Extract the [X, Y] coordinate from the center of the cell holding the provided text.  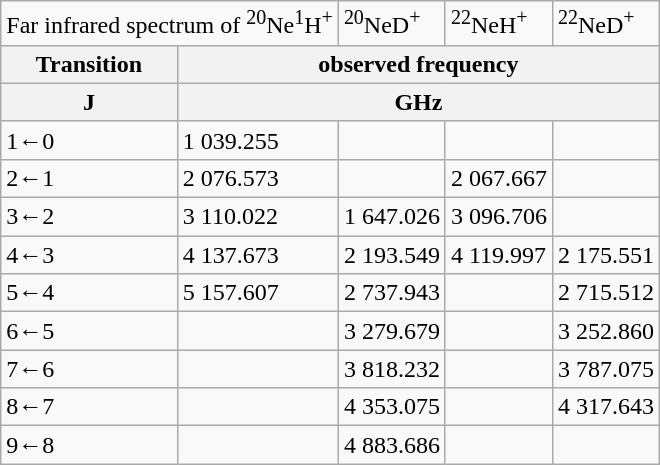
3 110.022 [258, 217]
4 883.686 [392, 445]
3 279.679 [392, 331]
5←4 [89, 293]
Transition [89, 64]
4 119.997 [498, 255]
GHz [418, 102]
3 818.232 [392, 369]
1 039.255 [258, 140]
2 715.512 [606, 293]
3 252.860 [606, 331]
observed frequency [418, 64]
22NeD+ [606, 24]
2 076.573 [258, 178]
5 157.607 [258, 293]
Far infrared spectrum of 20Ne1H+ [170, 24]
2 737.943 [392, 293]
2 193.549 [392, 255]
4 353.075 [392, 407]
3←2 [89, 217]
22NeH+ [498, 24]
3 096.706 [498, 217]
2 067.667 [498, 178]
4 137.673 [258, 255]
2 175.551 [606, 255]
1 647.026 [392, 217]
20NeD+ [392, 24]
2←1 [89, 178]
3 787.075 [606, 369]
1←0 [89, 140]
J [89, 102]
9←8 [89, 445]
8←7 [89, 407]
4 317.643 [606, 407]
4←3 [89, 255]
6←5 [89, 331]
7←6 [89, 369]
